Return the (x, y) coordinate for the center point of the cell that contains the specified text.  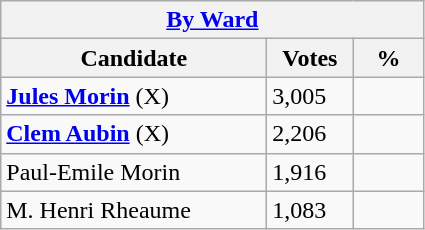
1,083 (310, 210)
Candidate (134, 58)
1,916 (310, 172)
3,005 (310, 96)
Clem Aubin (X) (134, 134)
Jules Morin (X) (134, 96)
Votes (310, 58)
M. Henri Rheaume (134, 210)
By Ward (212, 20)
2,206 (310, 134)
Paul-Emile Morin (134, 172)
% (388, 58)
